From the cell containing the given text, extract its center point as [X, Y] coordinate. 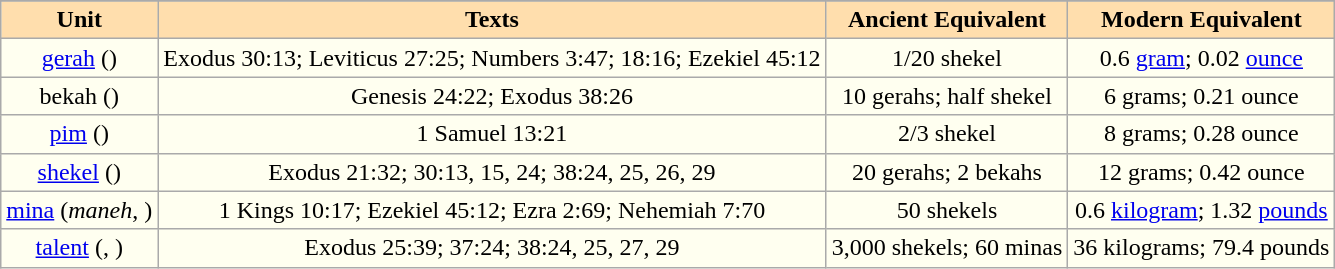
1 Kings 10:17; Ezekiel 45:12; Ezra 2:69; Nehemiah 7:70 [492, 210]
Exodus 30:13; Leviticus 27:25; Numbers 3:47; 18:16; Ezekiel 45:12 [492, 58]
talent (, ) [80, 248]
20 gerahs; 2 bekahs [947, 172]
mina (maneh, ) [80, 210]
1 Samuel 13:21 [492, 134]
Genesis 24:22; Exodus 38:26 [492, 96]
Exodus 21:32; 30:13, 15, 24; 38:24, 25, 26, 29 [492, 172]
36 kilograms; 79.4 pounds [1202, 248]
0.6 gram; 0.02 ounce [1202, 58]
Texts [492, 20]
2/3 shekel [947, 134]
1/20 shekel [947, 58]
0.6 kilogram; 1.32 pounds [1202, 210]
3,000 shekels; 60 minas [947, 248]
gerah () [80, 58]
pim () [80, 134]
Ancient Equivalent [947, 20]
Exodus 25:39; 37:24; 38:24, 25, 27, 29 [492, 248]
8 grams; 0.28 ounce [1202, 134]
Modern Equivalent [1202, 20]
Unit [80, 20]
50 shekels [947, 210]
6 grams; 0.21 ounce [1202, 96]
shekel () [80, 172]
bekah () [80, 96]
10 gerahs; half shekel [947, 96]
12 grams; 0.42 ounce [1202, 172]
